Provide the (x, y) coordinate of the cell's center where the given text is located.  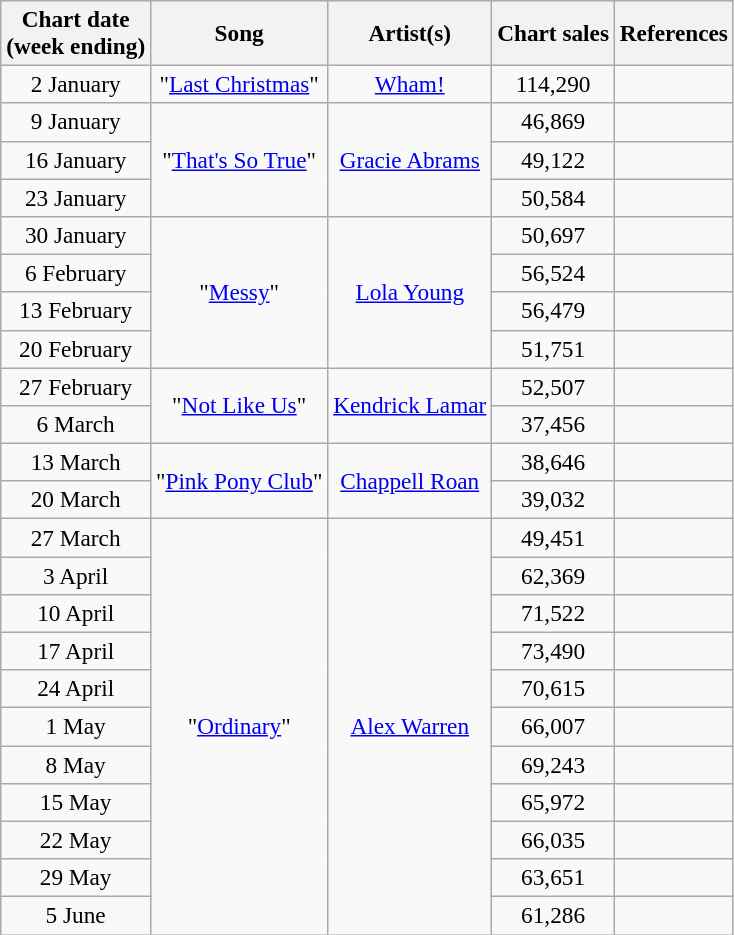
51,751 (554, 349)
37,456 (554, 424)
References (674, 32)
"Last Christmas" (240, 84)
39,032 (554, 500)
Song (240, 32)
30 January (76, 235)
13 March (76, 462)
16 January (76, 160)
49,451 (554, 537)
Lola Young (410, 292)
"Messy" (240, 292)
66,007 (554, 726)
13 February (76, 311)
Alex Warren (410, 726)
73,490 (554, 651)
27 March (76, 537)
61,286 (554, 915)
56,524 (554, 273)
20 February (76, 349)
9 January (76, 122)
62,369 (554, 575)
15 May (76, 802)
Artist(s) (410, 32)
Gracie Abrams (410, 160)
27 February (76, 386)
24 April (76, 689)
Chappell Roan (410, 481)
6 February (76, 273)
Wham! (410, 84)
"Pink Pony Club" (240, 481)
2 January (76, 84)
10 April (76, 613)
63,651 (554, 877)
1 May (76, 726)
49,122 (554, 160)
70,615 (554, 689)
Chart sales (554, 32)
"Not Like Us" (240, 405)
71,522 (554, 613)
29 May (76, 877)
22 May (76, 840)
46,869 (554, 122)
Kendrick Lamar (410, 405)
56,479 (554, 311)
50,584 (554, 197)
38,646 (554, 462)
6 March (76, 424)
20 March (76, 500)
3 April (76, 575)
50,697 (554, 235)
Chart date(week ending) (76, 32)
69,243 (554, 764)
114,290 (554, 84)
5 June (76, 915)
23 January (76, 197)
"Ordinary" (240, 726)
8 May (76, 764)
66,035 (554, 840)
17 April (76, 651)
65,972 (554, 802)
"That's So True" (240, 160)
52,507 (554, 386)
